Identify which cell holds the provided text, then report its [X, Y] central coordinate. 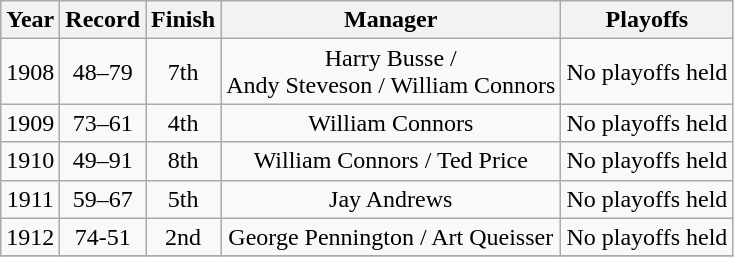
74-51 [103, 237]
49–91 [103, 161]
8th [184, 161]
7th [184, 72]
Finish [184, 20]
1911 [30, 199]
5th [184, 199]
Year [30, 20]
Playoffs [647, 20]
1910 [30, 161]
1912 [30, 237]
4th [184, 123]
48–79 [103, 72]
59–67 [103, 199]
William Connors / Ted Price [391, 161]
1908 [30, 72]
Harry Busse / Andy Steveson / William Connors [391, 72]
Jay Andrews [391, 199]
2nd [184, 237]
73–61 [103, 123]
Manager [391, 20]
William Connors [391, 123]
1909 [30, 123]
Record [103, 20]
George Pennington / Art Queisser [391, 237]
